Provide the [x, y] coordinate of the cell's center where the given text is located.  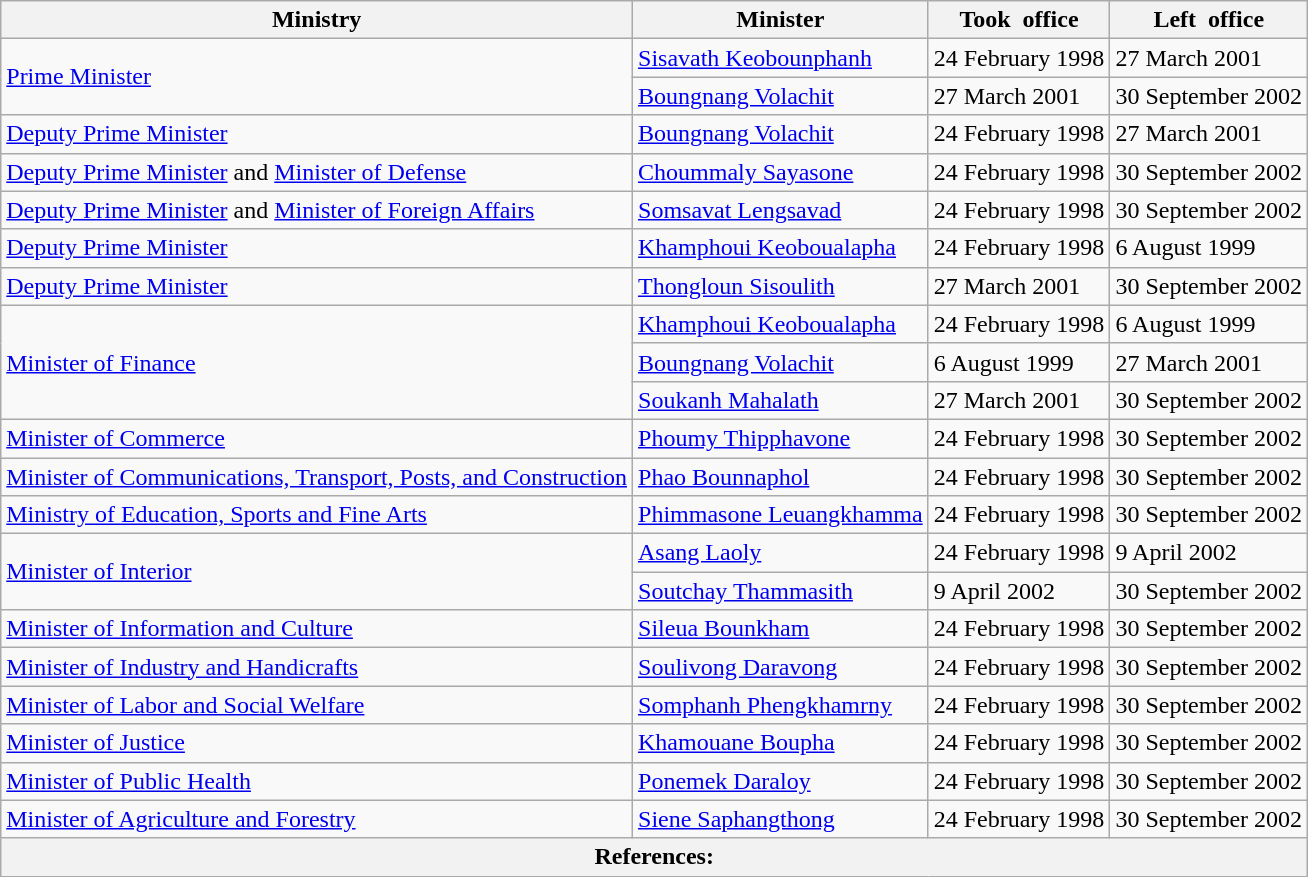
Minister of Labor and Social Welfare [317, 705]
Minister of Information and Culture [317, 629]
Somsavat Lengsavad [781, 210]
Minister [781, 20]
Somphanh Phengkhamrny [781, 705]
Minister of Interior [317, 572]
Deputy Prime Minister and Minister of Foreign Affairs [317, 210]
Minister of Agriculture and Forestry [317, 819]
Phao Bounnaphol [781, 477]
Asang Laoly [781, 553]
Took office [1019, 20]
Phimmasone Leuangkhamma [781, 515]
Soukanh Mahalath [781, 400]
Ponemek Daraloy [781, 781]
Minister of Industry and Handicrafts [317, 667]
Minister of Commerce [317, 438]
Minister of Communications, Transport, Posts, and Construction [317, 477]
Minister of Justice [317, 743]
Sisavath Keobounphanh [781, 58]
Deputy Prime Minister and Minister of Defense [317, 172]
Left office [1209, 20]
Sileua Bounkham [781, 629]
Minister of Public Health [317, 781]
Choummaly Sayasone [781, 172]
Phoumy Thipphavone [781, 438]
Thongloun Sisoulith [781, 286]
Ministry [317, 20]
Soutchay Thammasith [781, 591]
Minister of Finance [317, 362]
Ministry of Education, Sports and Fine Arts [317, 515]
Siene Saphangthong [781, 819]
Soulivong Daravong [781, 667]
Khamouane Boupha [781, 743]
Prime Minister [317, 77]
References: [654, 857]
